Return (X, Y) of the center of cell containing provided text 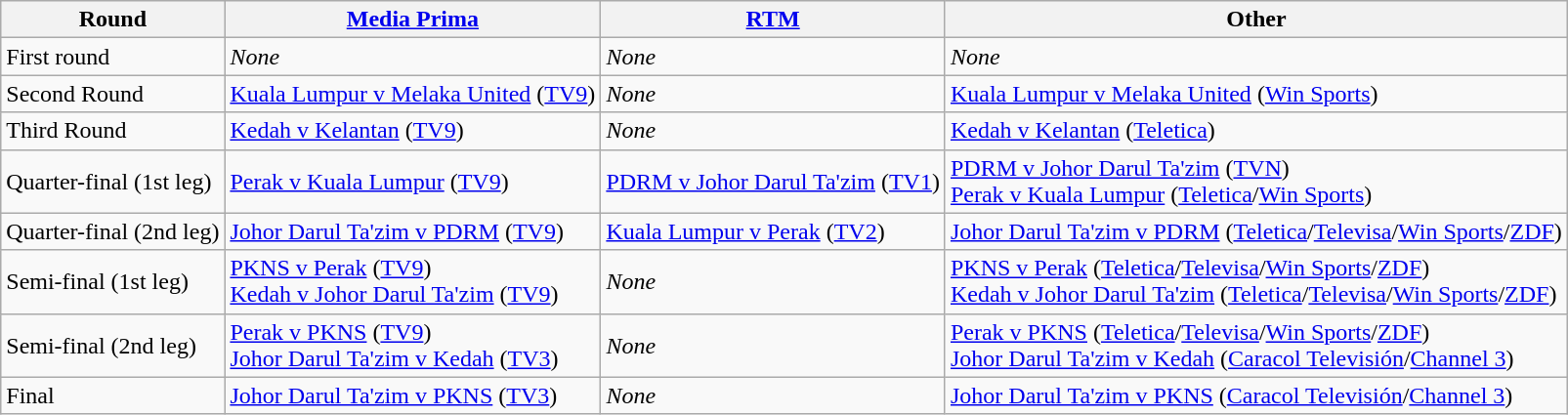
PKNS v Perak (Teletica/Televisa/Win Sports/ZDF) Kedah v Johor Darul Ta'zim (Teletica/Televisa/Win Sports/ZDF) (1256, 281)
Round (113, 20)
Kuala Lumpur v Melaka United (TV9) (412, 94)
Johor Darul Ta'zim v PDRM (Teletica/Televisa/Win Sports/ZDF) (1256, 231)
Perak v PKNS (Teletica/Televisa/Win Sports/ZDF) Johor Darul Ta'zim v Kedah (Caracol Televisión/Channel 3) (1256, 346)
Other (1256, 20)
PKNS v Perak (TV9) Kedah v Johor Darul Ta'zim (TV9) (412, 281)
Final (113, 395)
PDRM v Johor Darul Ta'zim (TVN)Perak v Kuala Lumpur (Teletica/Win Sports) (1256, 182)
Kuala Lumpur v Melaka United (Win Sports) (1256, 94)
Third Round (113, 131)
RTM (774, 20)
Perak v Kuala Lumpur (TV9) (412, 182)
Quarter-final (1st leg) (113, 182)
First round (113, 57)
Johor Darul Ta'zim v PDRM (TV9) (412, 231)
Johor Darul Ta'zim v PKNS (Caracol Televisión/Channel 3) (1256, 395)
Second Round (113, 94)
Perak v PKNS (TV9) Johor Darul Ta'zim v Kedah (TV3) (412, 346)
Quarter-final (2nd leg) (113, 231)
Kedah v Kelantan (Teletica) (1256, 131)
Media Prima (412, 20)
Johor Darul Ta'zim v PKNS (TV3) (412, 395)
Kedah v Kelantan (TV9) (412, 131)
PDRM v Johor Darul Ta'zim (TV1) (774, 182)
Kuala Lumpur v Perak (TV2) (774, 231)
Semi-final (1st leg) (113, 281)
Semi-final (2nd leg) (113, 346)
